Return the [x, y] coordinate for the center point of the cell that contains the specified text.  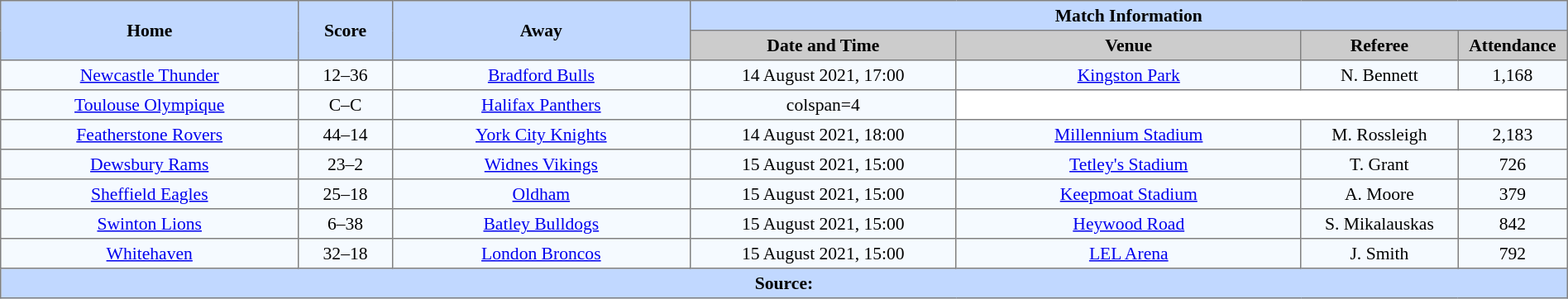
32–18 [346, 254]
Kingston Park [1128, 75]
Oldham [541, 194]
Home [150, 31]
Keepmoat Stadium [1128, 194]
379 [1513, 194]
Tetley's Stadium [1128, 164]
colspan=4 [823, 105]
2,183 [1513, 135]
London Broncos [541, 254]
12–36 [346, 75]
44–14 [346, 135]
Referee [1379, 45]
Score [346, 31]
Halifax Panthers [541, 105]
1,168 [1513, 75]
Source: [784, 283]
Heywood Road [1128, 224]
726 [1513, 164]
Match Information [1128, 16]
Away [541, 31]
Widnes Vikings [541, 164]
T. Grant [1379, 164]
A. Moore [1379, 194]
Sheffield Eagles [150, 194]
C–C [346, 105]
Batley Bulldogs [541, 224]
Whitehaven [150, 254]
25–18 [346, 194]
N. Bennett [1379, 75]
Swinton Lions [150, 224]
S. Mikalauskas [1379, 224]
Attendance [1513, 45]
Bradford Bulls [541, 75]
LEL Arena [1128, 254]
23–2 [346, 164]
6–38 [346, 224]
Dewsbury Rams [150, 164]
Venue [1128, 45]
J. Smith [1379, 254]
York City Knights [541, 135]
Date and Time [823, 45]
Millennium Stadium [1128, 135]
Featherstone Rovers [150, 135]
14 August 2021, 17:00 [823, 75]
14 August 2021, 18:00 [823, 135]
842 [1513, 224]
M. Rossleigh [1379, 135]
Newcastle Thunder [150, 75]
Toulouse Olympique [150, 105]
792 [1513, 254]
